Determine the [x, y] coordinate at the center of the cell enclosing the given text.  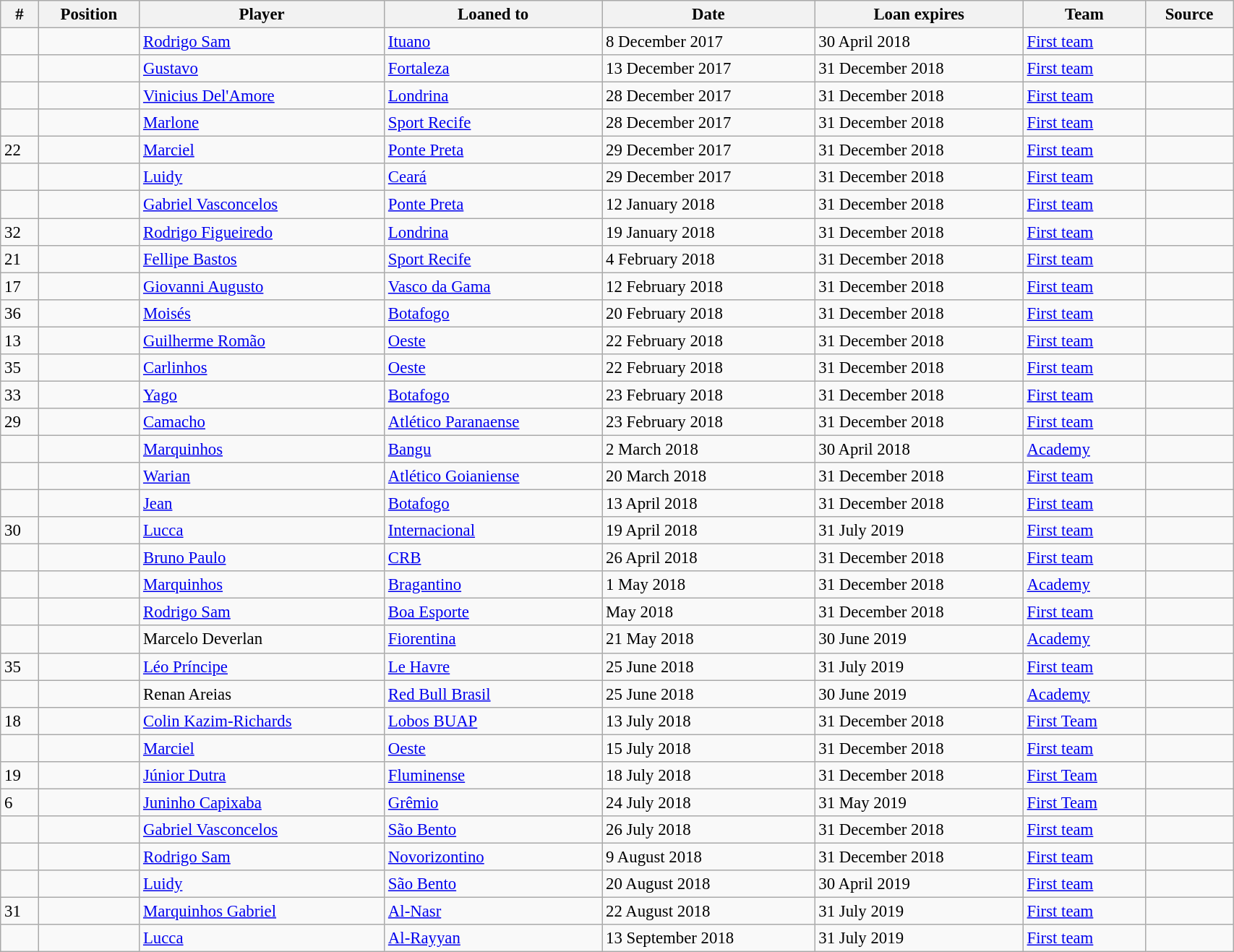
22 August 2018 [708, 912]
4 February 2018 [708, 259]
Red Bull Brasil [493, 694]
13 September 2018 [708, 938]
Bragantino [493, 585]
# [20, 14]
Camacho [262, 422]
20 August 2018 [708, 884]
13 April 2018 [708, 504]
Fiorentina [493, 640]
Jean [262, 504]
18 [20, 721]
Yago [262, 395]
Fellipe Bastos [262, 259]
Grêmio [493, 802]
Loan expires [919, 14]
31 May 2019 [919, 802]
Carlinhos [262, 368]
13 July 2018 [708, 721]
12 February 2018 [708, 286]
30 April 2019 [919, 884]
Atlético Paranaense [493, 422]
Renan Areias [262, 694]
Loaned to [493, 14]
Atlético Goianiense [493, 476]
Colin Kazim-Richards [262, 721]
13 [20, 340]
Fluminense [493, 776]
Ceará [493, 177]
Position [89, 14]
26 July 2018 [708, 830]
19 [20, 776]
26 April 2018 [708, 558]
Novorizontino [493, 857]
19 April 2018 [708, 531]
Vinicius Del'Amore [262, 96]
Guilherme Romão [262, 340]
Player [262, 14]
Moisés [262, 313]
Léo Príncipe [262, 666]
2 March 2018 [708, 449]
Marlone [262, 123]
17 [20, 286]
36 [20, 313]
9 August 2018 [708, 857]
CRB [493, 558]
Giovanni Augusto [262, 286]
20 February 2018 [708, 313]
Lobos BUAP [493, 721]
32 [20, 232]
19 January 2018 [708, 232]
Date [708, 14]
Júnior Dutra [262, 776]
Vasco da Gama [493, 286]
Juninho Capixaba [262, 802]
Warian [262, 476]
22 [20, 150]
21 May 2018 [708, 640]
May 2018 [708, 612]
29 [20, 422]
Fortaleza [493, 69]
30 [20, 531]
Le Havre [493, 666]
15 July 2018 [708, 748]
Marquinhos Gabriel [262, 912]
Gustavo [262, 69]
20 March 2018 [708, 476]
13 December 2017 [708, 69]
31 [20, 912]
Al-Rayyan [493, 938]
8 December 2017 [708, 42]
24 July 2018 [708, 802]
Boa Esporte [493, 612]
6 [20, 802]
Source [1188, 14]
Ituano [493, 42]
Al-Nasr [493, 912]
Marcelo Deverlan [262, 640]
Team [1084, 14]
12 January 2018 [708, 205]
18 July 2018 [708, 776]
Bruno Paulo [262, 558]
1 May 2018 [708, 585]
Bangu [493, 449]
Internacional [493, 531]
33 [20, 395]
21 [20, 259]
Rodrigo Figueiredo [262, 232]
